For the text-containing cell, return its midpoint in [X, Y] coordinate format. 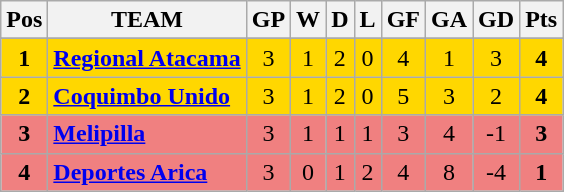
GD [496, 20]
W [308, 20]
GP [268, 20]
-4 [496, 172]
Deportes Arica [147, 172]
Melipilla [147, 134]
GA [450, 20]
8 [450, 172]
D [340, 20]
TEAM [147, 20]
5 [403, 96]
Pos [24, 20]
Coquimbo Unido [147, 96]
Pts [542, 20]
Regional Atacama [147, 58]
L [368, 20]
GF [403, 20]
-1 [496, 134]
